Capture the cell that displays the provided text and extract its (X, Y) central coordinate. 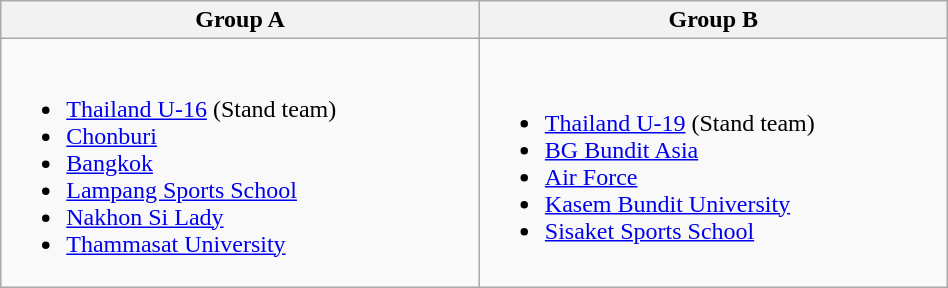
Thailand U-19 (Stand team)BG Bundit AsiaAir ForceKasem Bundit UniversitySisaket Sports School (713, 163)
Group A (240, 20)
Thailand U-16 (Stand team)ChonburiBangkokLampang Sports SchoolNakhon Si LadyThammasat University (240, 163)
Group B (713, 20)
